Pinpoint the cell where the given text exists, returning its [x, y] midpoint coordinate. 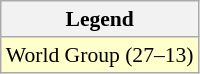
World Group (27–13) [100, 55]
Legend [100, 19]
